For the text-containing cell, return its midpoint in (X, Y) coordinate format. 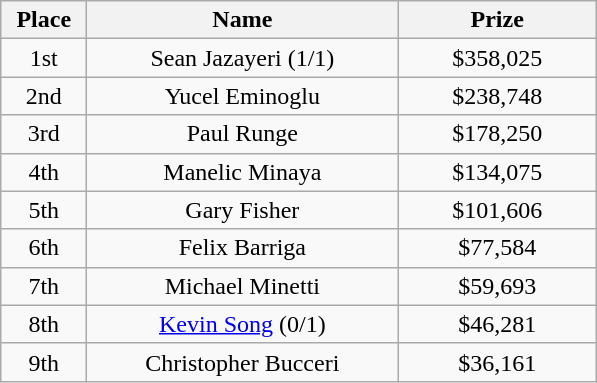
6th (44, 248)
$358,025 (498, 58)
Michael Minetti (242, 286)
5th (44, 210)
$178,250 (498, 134)
1st (44, 58)
2nd (44, 96)
3rd (44, 134)
$238,748 (498, 96)
Manelic Minaya (242, 172)
4th (44, 172)
Gary Fisher (242, 210)
Christopher Bucceri (242, 362)
$46,281 (498, 324)
Paul Runge (242, 134)
$101,606 (498, 210)
Felix Barriga (242, 248)
7th (44, 286)
$134,075 (498, 172)
Place (44, 20)
Kevin Song (0/1) (242, 324)
Sean Jazayeri (1/1) (242, 58)
$59,693 (498, 286)
8th (44, 324)
Prize (498, 20)
Yucel Eminoglu (242, 96)
9th (44, 362)
$36,161 (498, 362)
$77,584 (498, 248)
Name (242, 20)
